Output the (X, Y) coordinate of the center of the cell containing the given text.  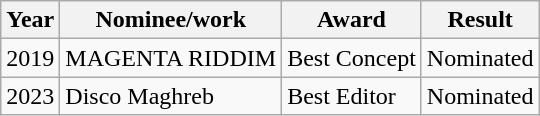
2023 (30, 96)
MAGENTA RIDDIM (171, 58)
Best Concept (352, 58)
Best Editor (352, 96)
Award (352, 20)
2019 (30, 58)
Year (30, 20)
Nominee/work (171, 20)
Result (480, 20)
Disco Maghreb (171, 96)
